Find where the given text appears and provide that cell's center as (X, Y) coordinate. 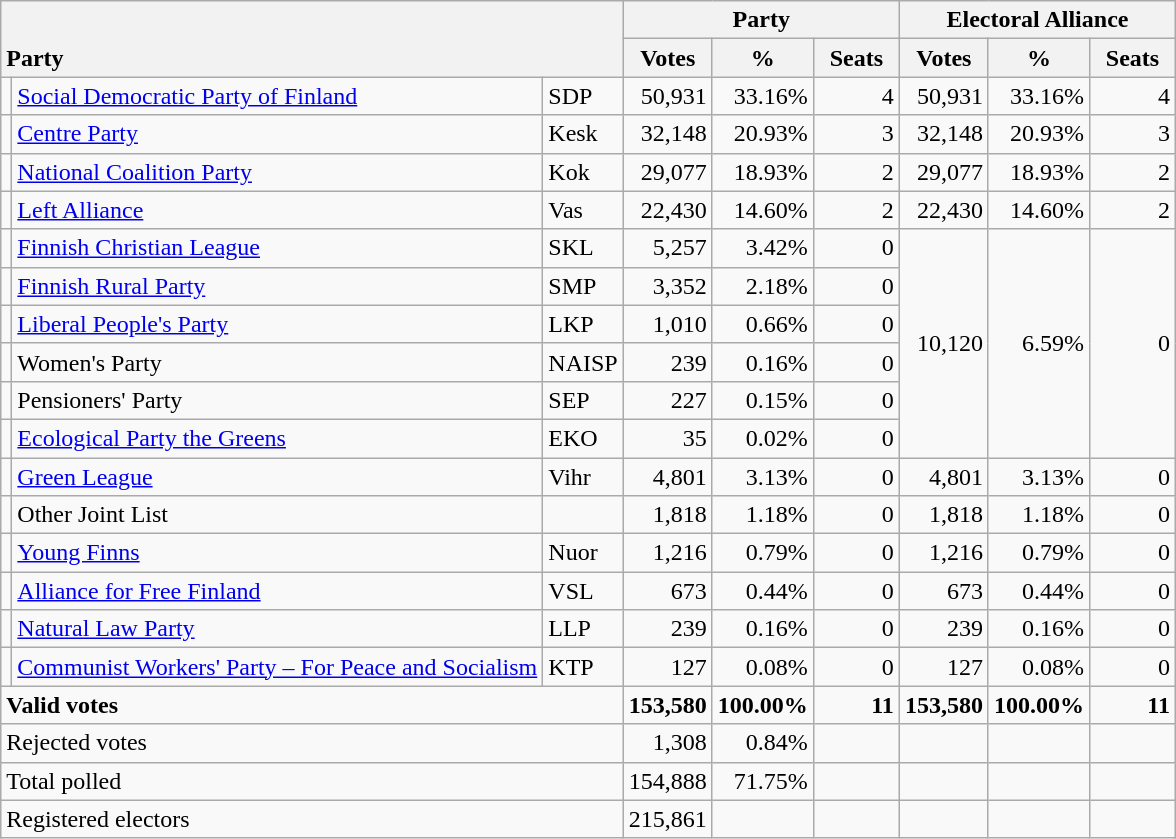
35 (668, 438)
Valid votes (312, 705)
LLP (583, 629)
1,308 (668, 743)
Alliance for Free Finland (278, 591)
215,861 (668, 819)
National Coalition Party (278, 172)
Centre Party (278, 134)
Ecological Party the Greens (278, 438)
Women's Party (278, 362)
Rejected votes (312, 743)
Other Joint List (278, 515)
SMP (583, 286)
Finnish Christian League (278, 248)
0.15% (762, 400)
SDP (583, 96)
Green League (278, 477)
154,888 (668, 781)
2.18% (762, 286)
Vas (583, 210)
71.75% (762, 781)
Social Democratic Party of Finland (278, 96)
Left Alliance (278, 210)
Natural Law Party (278, 629)
Communist Workers' Party – For Peace and Socialism (278, 667)
227 (668, 400)
Vihr (583, 477)
Registered electors (312, 819)
Young Finns (278, 553)
5,257 (668, 248)
KTP (583, 667)
10,120 (944, 343)
Electoral Alliance (1037, 20)
Finnish Rural Party (278, 286)
SKL (583, 248)
NAISP (583, 362)
Kesk (583, 134)
EKO (583, 438)
Nuor (583, 553)
Total polled (312, 781)
6.59% (1038, 343)
SEP (583, 400)
0.02% (762, 438)
LKP (583, 324)
1,010 (668, 324)
Pensioners' Party (278, 400)
3,352 (668, 286)
Liberal People's Party (278, 324)
0.84% (762, 743)
Kok (583, 172)
0.66% (762, 324)
3.42% (762, 248)
VSL (583, 591)
